From the cell containing the given text, extract its center point as [x, y] coordinate. 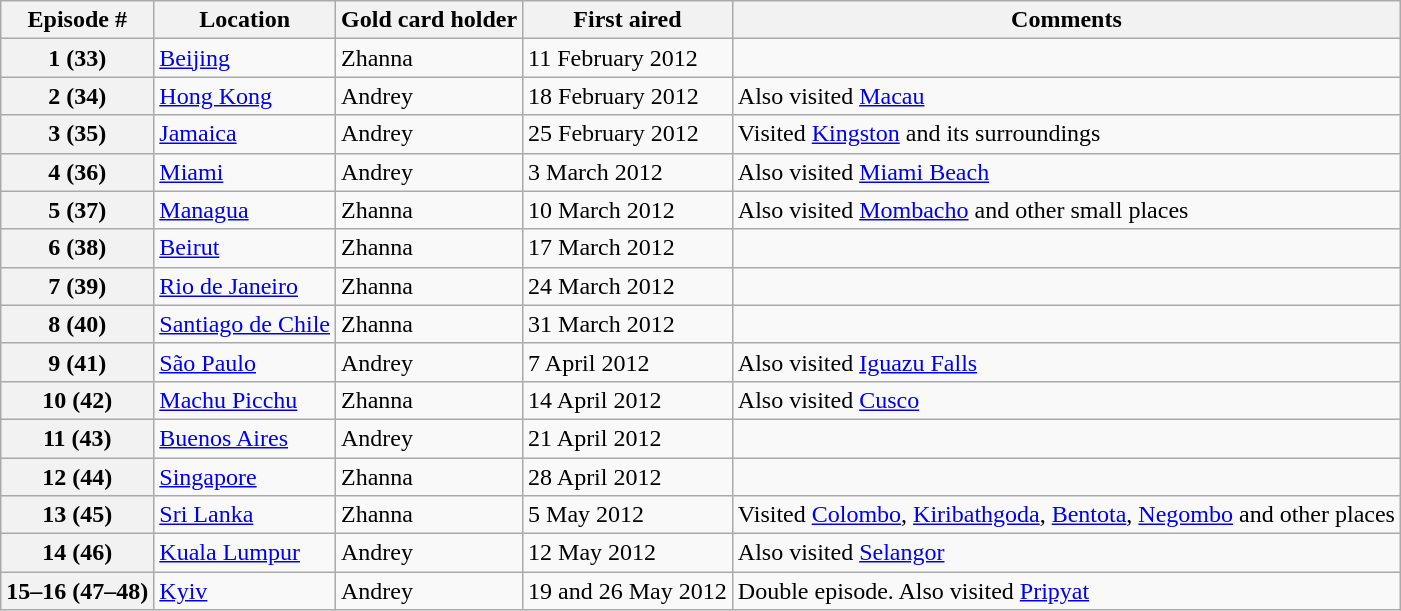
4 (36) [78, 172]
12 (44) [78, 477]
3 (35) [78, 134]
10 March 2012 [628, 210]
Kuala Lumpur [245, 553]
Rio de Janeiro [245, 286]
8 (40) [78, 324]
10 (42) [78, 400]
24 March 2012 [628, 286]
18 February 2012 [628, 96]
Episode # [78, 20]
11 February 2012 [628, 58]
14 April 2012 [628, 400]
14 (46) [78, 553]
Jamaica [245, 134]
2 (34) [78, 96]
Comments [1066, 20]
São Paulo [245, 362]
21 April 2012 [628, 438]
1 (33) [78, 58]
Kyiv [245, 591]
25 February 2012 [628, 134]
Miami [245, 172]
Double episode. Also visited Pripyat [1066, 591]
31 March 2012 [628, 324]
Visited Colombo, Kiribathgoda, Bentota, Negombo and other places [1066, 515]
19 and 26 May 2012 [628, 591]
3 March 2012 [628, 172]
Santiago de Chile [245, 324]
11 (43) [78, 438]
Machu Picchu [245, 400]
Also visited Mombacho and other small places [1066, 210]
Beijing [245, 58]
Singapore [245, 477]
Also visited Selangor [1066, 553]
Hong Kong [245, 96]
Also visited Iguazu Falls [1066, 362]
7 April 2012 [628, 362]
13 (45) [78, 515]
Also visited Miami Beach [1066, 172]
5 May 2012 [628, 515]
17 March 2012 [628, 248]
12 May 2012 [628, 553]
Buenos Aires [245, 438]
Also visited Cusco [1066, 400]
Gold card holder [430, 20]
Sri Lanka [245, 515]
15–16 (47–48) [78, 591]
6 (38) [78, 248]
Visited Kingston and its surroundings [1066, 134]
5 (37) [78, 210]
9 (41) [78, 362]
First aired [628, 20]
Managua [245, 210]
28 April 2012 [628, 477]
Also visited Macau [1066, 96]
Beirut [245, 248]
7 (39) [78, 286]
Location [245, 20]
